Find where the given text appears and provide that cell's center as [X, Y] coordinate. 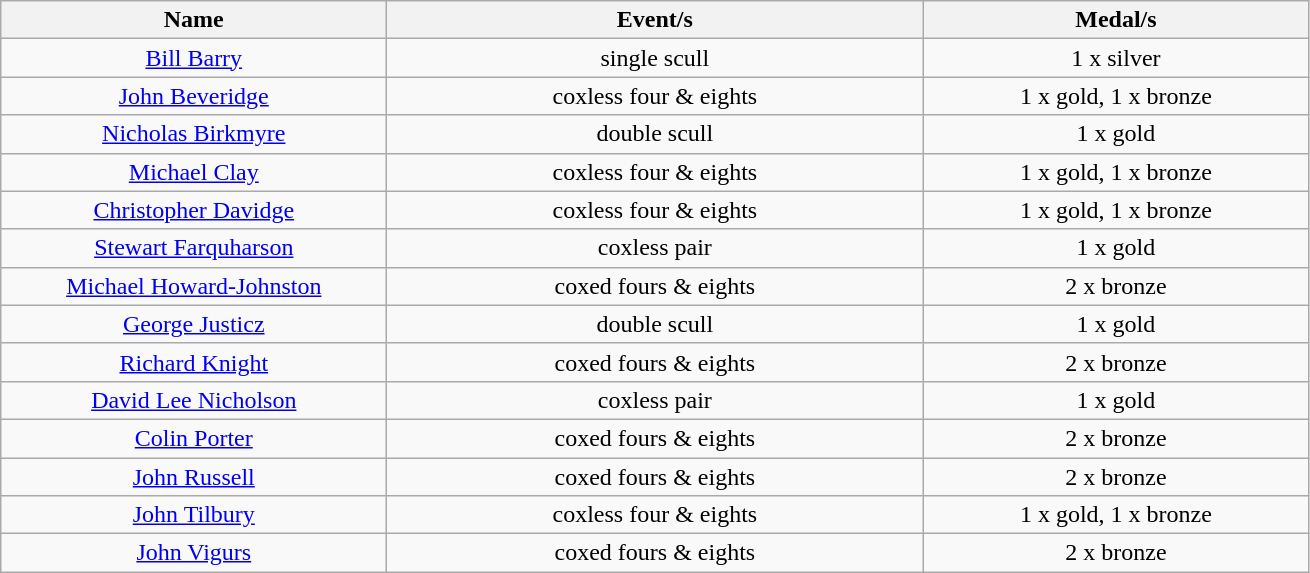
Stewart Farquharson [194, 248]
John Tilbury [194, 515]
Bill Barry [194, 58]
Name [194, 20]
Colin Porter [194, 438]
John Vigurs [194, 553]
Richard Knight [194, 362]
Medal/s [1116, 20]
single scull [655, 58]
Event/s [655, 20]
George Justicz [194, 324]
1 x silver [1116, 58]
John Russell [194, 477]
Michael Howard-Johnston [194, 286]
Christopher Davidge [194, 210]
Michael Clay [194, 172]
Nicholas Birkmyre [194, 134]
John Beveridge [194, 96]
David Lee Nicholson [194, 400]
